For the text-containing cell, return its midpoint in (x, y) coordinate format. 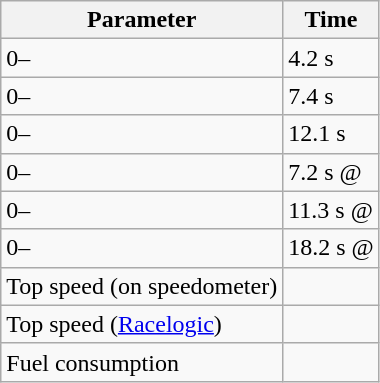
12.1 s (332, 134)
Top speed (Racelogic) (142, 324)
7.4 s (332, 96)
Time (332, 20)
Parameter (142, 20)
11.3 s @ (332, 210)
Fuel consumption (142, 362)
4.2 s (332, 58)
18.2 s @ (332, 248)
7.2 s @ (332, 172)
Top speed (on speedometer) (142, 286)
